Find where the given text appears and provide that cell's center as [x, y] coordinate. 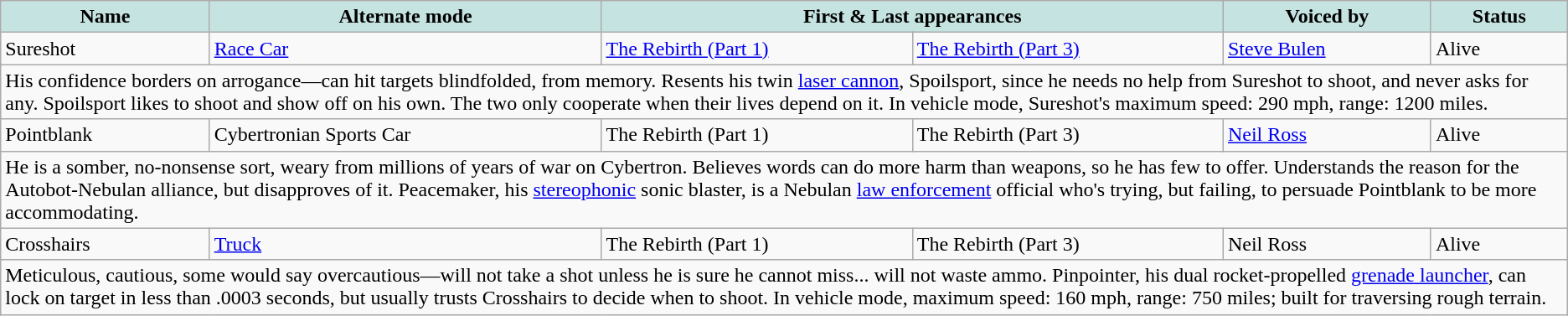
Truck [405, 244]
Pointblank [106, 135]
Sureshot [106, 49]
First & Last appearances [912, 17]
Name [106, 17]
Alternate mode [405, 17]
Status [1499, 17]
Voiced by [1327, 17]
Steve Bulen [1327, 49]
Race Car [405, 49]
Crosshairs [106, 244]
Cybertronian Sports Car [405, 135]
